Output the (X, Y) coordinate of the center of the cell containing the given text.  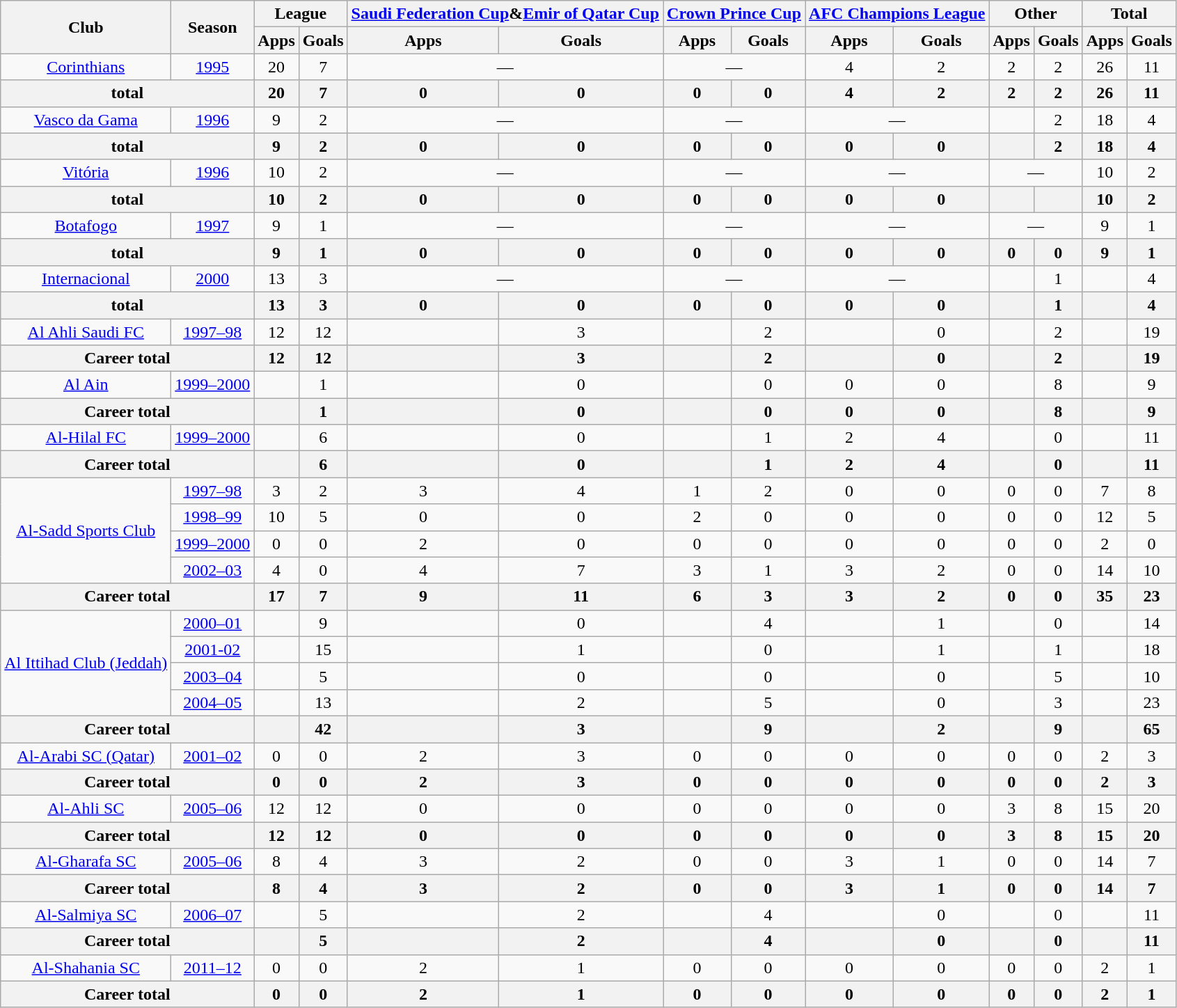
AFC Champions League (897, 14)
Vitória (86, 173)
42 (323, 729)
Vasco da Gama (86, 120)
League (301, 14)
2004–05 (213, 702)
2000–01 (213, 623)
2001-02 (213, 649)
Al-Ahli SC (86, 809)
Al Ain (86, 385)
Al Ahli Saudi FC (86, 332)
Al-Sadd Sports Club (86, 530)
Crown Prince Cup (734, 14)
1998–99 (213, 517)
2006–07 (213, 915)
2002–03 (213, 570)
2000 (213, 278)
2011–12 (213, 968)
Internacional (86, 278)
Corinthians (86, 67)
Season (213, 27)
Club (86, 27)
Al-Hilal FC (86, 438)
1995 (213, 67)
1997 (213, 226)
Al-Gharafa SC (86, 862)
2003–04 (213, 676)
Other (1036, 14)
Al-Shahania SC (86, 968)
Saudi Federation Cup&Emir of Qatar Cup (505, 14)
17 (276, 597)
Al Ittihad Club (Jeddah) (86, 663)
65 (1152, 729)
Al-Salmiya SC (86, 915)
2001–02 (213, 755)
Botafogo (86, 226)
35 (1105, 597)
Al-Arabi SC (Qatar) (86, 755)
Total (1129, 14)
